For the text-containing cell, return its midpoint in (X, Y) coordinate format. 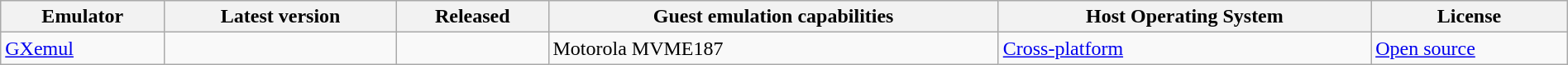
Latest version (281, 17)
License (1470, 17)
Guest emulation capabilities (773, 17)
Cross-platform (1184, 48)
Host Operating System (1184, 17)
Open source (1470, 48)
Emulator (83, 17)
Released (473, 17)
GXemul (83, 48)
Motorola MVME187 (773, 48)
